Output the (x, y) coordinate of the center of the cell containing the given text.  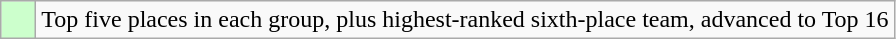
Top five places in each group, plus highest-ranked sixth-place team, advanced to Top 16 (465, 20)
